Extract the (X, Y) coordinate from the center of the cell holding the provided text.  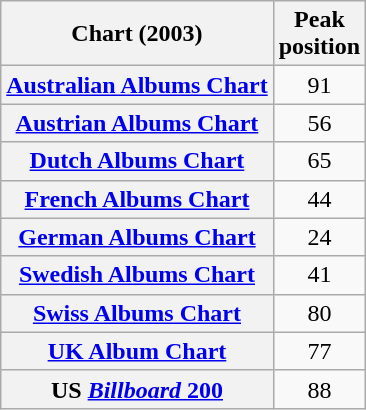
UK Album Chart (137, 351)
77 (319, 351)
88 (319, 389)
44 (319, 199)
Austrian Albums Chart (137, 123)
41 (319, 275)
Swiss Albums Chart (137, 313)
80 (319, 313)
56 (319, 123)
German Albums Chart (137, 237)
65 (319, 161)
Chart (2003) (137, 34)
US Billboard 200 (137, 389)
Australian Albums Chart (137, 85)
91 (319, 85)
24 (319, 237)
Swedish Albums Chart (137, 275)
French Albums Chart (137, 199)
Peakposition (319, 34)
Dutch Albums Chart (137, 161)
